From the cell containing the given text, extract its center point as [X, Y] coordinate. 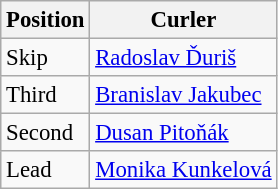
Skip [46, 58]
Curler [184, 20]
Branislav Jakubec [184, 95]
Position [46, 20]
Lead [46, 170]
Third [46, 95]
Second [46, 133]
Radoslav Ďuriš [184, 58]
Dusan Pitoňák [184, 133]
Monika Kunkelová [184, 170]
